Scan for the cell matching the given text and deliver its (X, Y) coordinate at center. 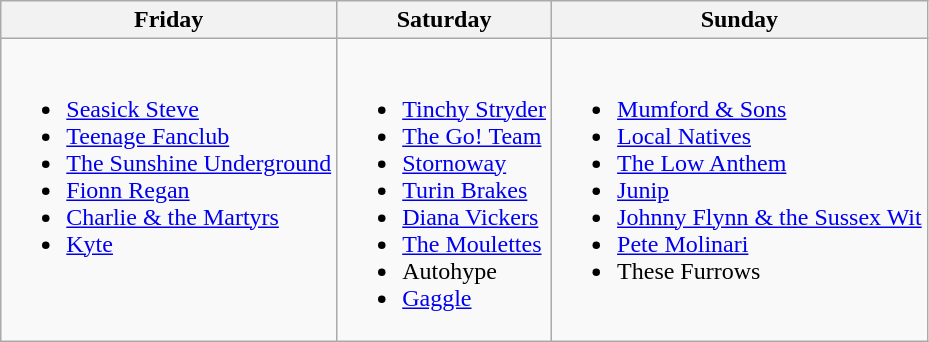
Sunday (740, 20)
Friday (169, 20)
Seasick SteveTeenage FanclubThe Sunshine UndergroundFionn ReganCharlie & the MartyrsKyte (169, 190)
Mumford & SonsLocal NativesThe Low AnthemJunipJohnny Flynn & the Sussex WitPete MolinariThese Furrows (740, 190)
Saturday (444, 20)
Tinchy StryderThe Go! TeamStornowayTurin BrakesDiana VickersThe MoulettesAutohypeGaggle (444, 190)
